Locate the cell with the specified text and output its [X, Y] center coordinate. 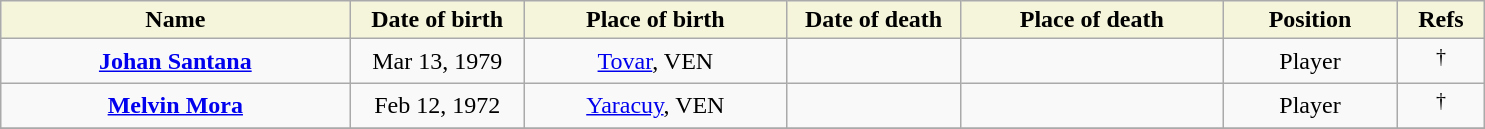
Name [176, 20]
Tovar, VEN [655, 62]
Refs [1440, 20]
Yaracuy, VEN [655, 106]
Johan Santana [176, 62]
Mar 13, 1979 [438, 62]
Place of death [1092, 20]
Melvin Mora [176, 106]
Position [1310, 20]
Date of birth [438, 20]
Feb 12, 1972 [438, 106]
Place of birth [655, 20]
Date of death [874, 20]
